Find where the given text appears and provide that cell's center as [X, Y] coordinate. 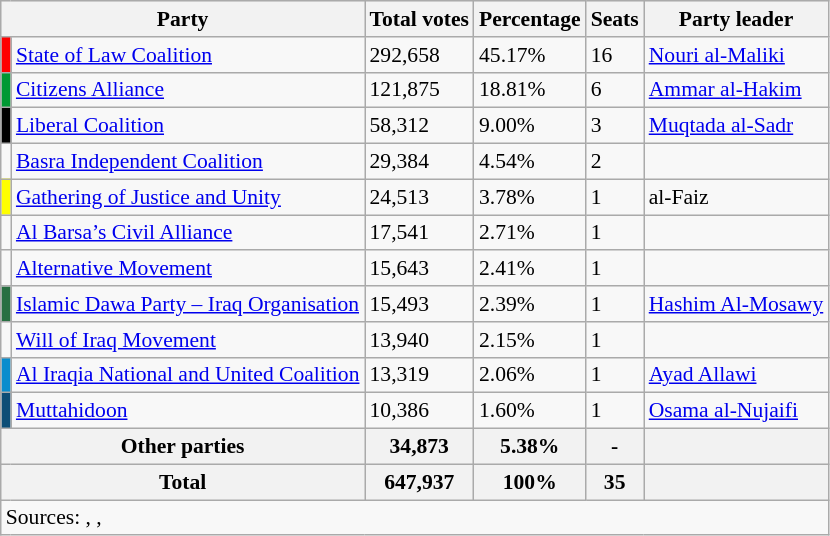
24,513 [418, 197]
Ayad Allawi [736, 375]
Party leader [736, 19]
1.60% [530, 411]
Total [183, 482]
State of Law Coalition [188, 55]
Alternative Movement [188, 269]
6 [615, 90]
2.41% [530, 269]
Basra Independent Coalition [188, 162]
34,873 [418, 447]
121,875 [418, 90]
Other parties [183, 447]
45.17% [530, 55]
3.78% [530, 197]
Muqtada al-Sadr [736, 126]
292,658 [418, 55]
3 [615, 126]
- [615, 447]
58,312 [418, 126]
Will of Iraq Movement [188, 340]
Nouri al-Maliki [736, 55]
Al Barsa’s Civil Alliance [188, 233]
29,384 [418, 162]
Citizens Alliance [188, 90]
4.54% [530, 162]
16 [615, 55]
10,386 [418, 411]
15,493 [418, 304]
Total votes [418, 19]
Party [183, 19]
Percentage [530, 19]
2.06% [530, 375]
15,643 [418, 269]
35 [615, 482]
18.81% [530, 90]
647,937 [418, 482]
Gathering of Justice and Unity [188, 197]
Liberal Coalition [188, 126]
Seats [615, 19]
13,940 [418, 340]
Osama al-Nujaifi [736, 411]
100% [530, 482]
Muttahidoon [188, 411]
13,319 [418, 375]
al-Faiz [736, 197]
17,541 [418, 233]
Al Iraqia National and United Coalition [188, 375]
Sources: , , [415, 518]
Islamic Dawa Party – Iraq Organisation [188, 304]
2.39% [530, 304]
Hashim Al-Mosawy [736, 304]
9.00% [530, 126]
5.38% [530, 447]
Ammar al-Hakim [736, 90]
2 [615, 162]
2.71% [530, 233]
2.15% [530, 340]
